Extract the [x, y] coordinate from the center of the cell holding the provided text.  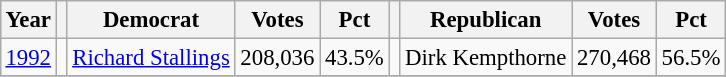
Democrat [151, 20]
43.5% [354, 57]
Dirk Kempthorne [486, 57]
56.5% [690, 57]
Richard Stallings [151, 57]
270,468 [614, 57]
Year [28, 20]
Republican [486, 20]
208,036 [278, 57]
1992 [28, 57]
